Return the [X, Y] coordinate for the center point of the cell that contains the specified text.  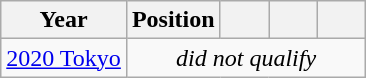
2020 Tokyo [64, 58]
Position [173, 20]
did not qualify [246, 58]
Year [64, 20]
